Extract the (x, y) coordinate from the center of the cell holding the provided text.  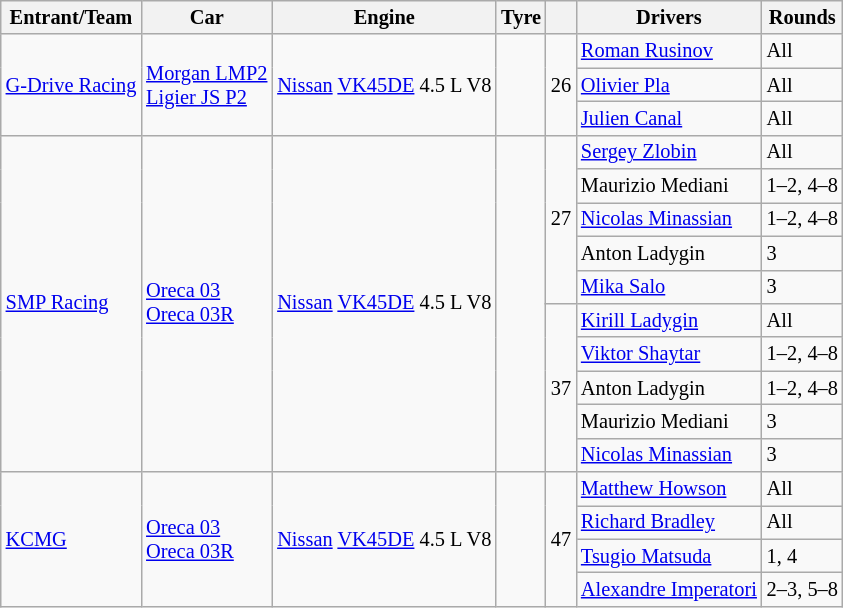
27 (561, 219)
KCMG (71, 540)
Engine (384, 17)
Julien Canal (669, 118)
SMP Racing (71, 304)
37 (561, 387)
Entrant/Team (71, 17)
26 (561, 84)
Matthew Howson (669, 489)
Viktor Shaytar (669, 354)
Kirill Ladygin (669, 320)
Mika Salo (669, 287)
Tsugio Matsuda (669, 556)
Richard Bradley (669, 522)
Rounds (802, 17)
Morgan LMP2Ligier JS P2 (206, 84)
1, 4 (802, 556)
Car (206, 17)
Alexandre Imperatori (669, 589)
2–3, 5–8 (802, 589)
Tyre (521, 17)
Roman Rusinov (669, 51)
Olivier Pla (669, 85)
Sergey Zlobin (669, 152)
47 (561, 540)
G-Drive Racing (71, 84)
Drivers (669, 17)
